Return (X, Y) of the center of cell containing provided text 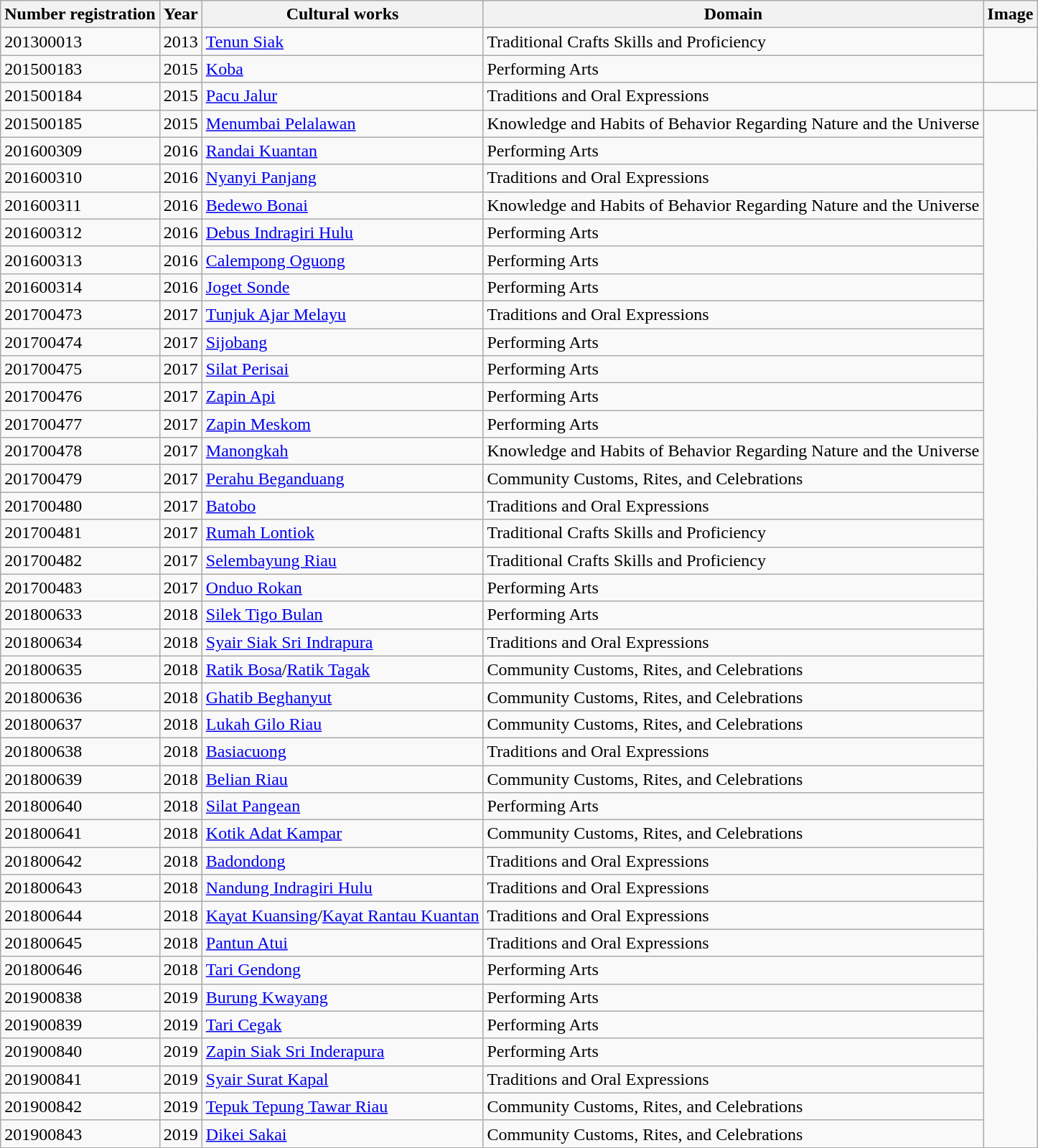
201700478 (80, 451)
201700476 (80, 397)
201800634 (80, 642)
Tenun Siak (342, 42)
Pacu Jalur (342, 96)
201800645 (80, 943)
201700483 (80, 588)
201600310 (80, 178)
Bedewo Bonai (342, 205)
Belian Riau (342, 778)
201300013 (80, 42)
201900840 (80, 1052)
Selembayung Riau (342, 560)
Cultural works (342, 14)
Silat Perisai (342, 370)
201700474 (80, 342)
201700473 (80, 314)
Perahu Beganduang (342, 479)
201700475 (80, 370)
Nyanyi Panjang (342, 178)
201700477 (80, 424)
201900843 (80, 1134)
201800641 (80, 834)
Tari Gendong (342, 970)
Syair Surat Kapal (342, 1079)
201900842 (80, 1106)
Batobo (342, 506)
Year (181, 14)
Zapin Siak Sri Inderapura (342, 1052)
201800636 (80, 697)
201900838 (80, 997)
Kotik Adat Kampar (342, 834)
201800640 (80, 806)
201800638 (80, 751)
Image (1011, 14)
Debus Indragiri Hulu (342, 232)
201700479 (80, 479)
201600311 (80, 205)
Burung Kwayang (342, 997)
Koba (342, 69)
Sijobang (342, 342)
Silek Tigo Bulan (342, 615)
Ghatib Beghanyut (342, 697)
Number registration (80, 14)
201800635 (80, 669)
201800633 (80, 615)
201800642 (80, 861)
Zapin Meskom (342, 424)
Menumbai Pelalawan (342, 123)
201700480 (80, 506)
2013 (181, 42)
Nandung Indragiri Hulu (342, 888)
Tunjuk Ajar Melayu (342, 314)
Calempong Oguong (342, 260)
Joget Sonde (342, 287)
Ratik Bosa/Ratik Tagak (342, 669)
Tepuk Tepung Tawar Riau (342, 1106)
201800644 (80, 916)
201900841 (80, 1079)
Rumah Lontiok (342, 533)
201800637 (80, 724)
201700482 (80, 560)
Domain (734, 14)
201600309 (80, 151)
Dikei Sakai (342, 1134)
Lukah Gilo Riau (342, 724)
201600312 (80, 232)
201900839 (80, 1025)
201800639 (80, 778)
201500185 (80, 123)
Zapin Api (342, 397)
201600314 (80, 287)
Tari Cegak (342, 1025)
201800643 (80, 888)
201500183 (80, 69)
201600313 (80, 260)
201700481 (80, 533)
Manongkah (342, 451)
Kayat Kuansing/Kayat Rantau Kuantan (342, 916)
Badondong (342, 861)
201500184 (80, 96)
Randai Kuantan (342, 151)
201800646 (80, 970)
Onduo Rokan (342, 588)
Basiacuong (342, 751)
Pantun Atui (342, 943)
Syair Siak Sri Indrapura (342, 642)
Silat Pangean (342, 806)
